Provide the [X, Y] coordinate of the cell's center where the given text is located.  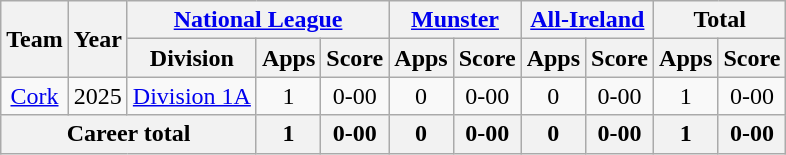
Career total [129, 134]
Total [720, 20]
Division 1A [192, 96]
Cork [35, 96]
National League [258, 20]
Year [98, 39]
Division [192, 58]
All-Ireland [587, 20]
2025 [98, 96]
Munster [455, 20]
Team [35, 39]
